Return (X, Y) of the center of cell containing provided text 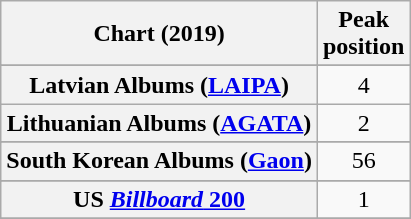
Latvian Albums (LAIPA) (160, 85)
1 (363, 199)
South Korean Albums (Gaon) (160, 161)
Chart (2019) (160, 34)
4 (363, 85)
2 (363, 123)
56 (363, 161)
Lithuanian Albums (AGATA) (160, 123)
US Billboard 200 (160, 199)
Peakposition (363, 34)
